Search for the cell housing the specified text and yield its [x, y] center coordinate. 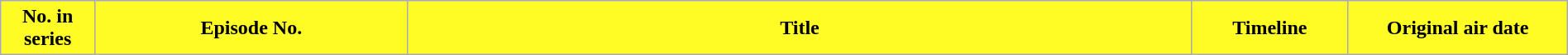
Original air date [1457, 28]
No. in series [48, 28]
Title [799, 28]
Episode No. [251, 28]
Timeline [1270, 28]
